Pinpoint the cell where the given text exists, returning its [X, Y] midpoint coordinate. 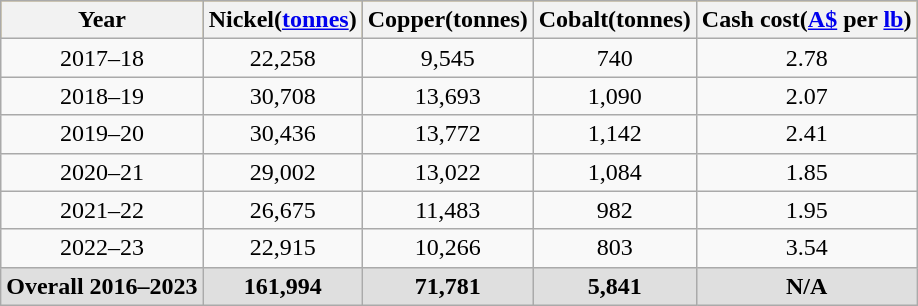
9,545 [448, 58]
5,841 [614, 286]
1,090 [614, 96]
Nickel(tonnes) [282, 20]
30,708 [282, 96]
1,142 [614, 134]
13,772 [448, 134]
Cobalt(tonnes) [614, 20]
29,002 [282, 172]
Cash cost(A$ per lb) [806, 20]
2021–22 [102, 210]
2.41 [806, 134]
13,693 [448, 96]
740 [614, 58]
10,266 [448, 248]
30,436 [282, 134]
11,483 [448, 210]
2020–21 [102, 172]
2022–23 [102, 248]
2019–20 [102, 134]
803 [614, 248]
Copper(tonnes) [448, 20]
3.54 [806, 248]
2017–18 [102, 58]
2018–19 [102, 96]
13,022 [448, 172]
1.85 [806, 172]
22,258 [282, 58]
161,994 [282, 286]
982 [614, 210]
Year [102, 20]
1.95 [806, 210]
71,781 [448, 286]
Overall 2016–2023 [102, 286]
2.78 [806, 58]
N/A [806, 286]
26,675 [282, 210]
22,915 [282, 248]
1,084 [614, 172]
2.07 [806, 96]
